From the cell containing the given text, extract its center point as (x, y) coordinate. 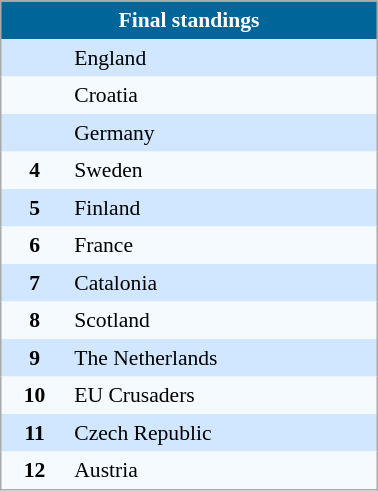
Czech Republic (223, 433)
Germany (223, 133)
10 (34, 395)
9 (34, 358)
12 (34, 471)
EU Crusaders (223, 395)
8 (34, 321)
7 (34, 283)
11 (34, 433)
6 (34, 245)
France (223, 245)
Croatia (223, 95)
5 (34, 208)
4 (34, 171)
Final standings (189, 20)
Sweden (223, 171)
Scotland (223, 321)
Finland (223, 208)
Austria (223, 471)
England (223, 58)
Catalonia (223, 283)
The Netherlands (223, 358)
